Locate the cell with the specified text and output its [X, Y] center coordinate. 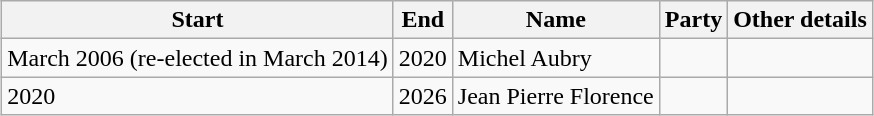
Party [693, 20]
Jean Pierre Florence [556, 96]
March 2006 (re-elected in March 2014) [198, 58]
2026 [422, 96]
Other details [800, 20]
Michel Aubry [556, 58]
Start [198, 20]
Name [556, 20]
End [422, 20]
